Find where the given text appears and provide that cell's center as [x, y] coordinate. 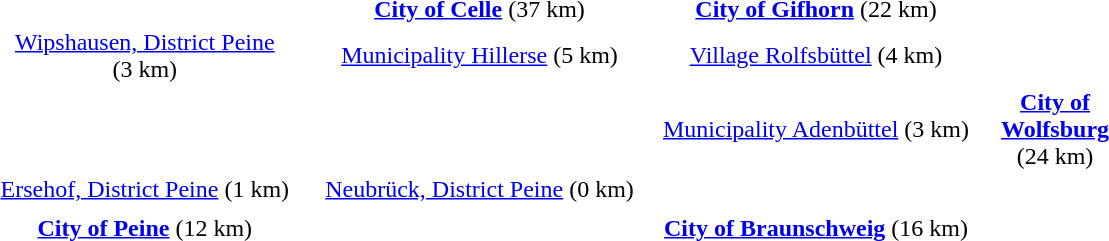
Municipality Adenbüttel (3 km) [816, 129]
Municipality Hillerse (5 km) [480, 56]
Neubrück, District Peine (0 km) [480, 189]
Village Rolfsbüttel (4 km) [816, 56]
